Determine the [X, Y] coordinate at the center of the cell enclosing the given text.  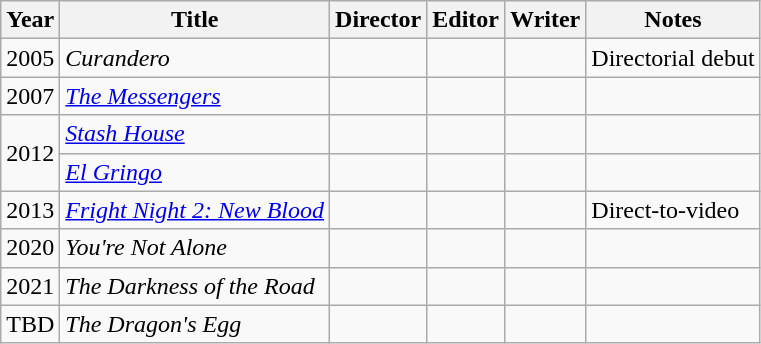
The Messengers [195, 96]
Title [195, 20]
Year [30, 20]
2020 [30, 248]
Editor [466, 20]
Direct-to-video [673, 210]
Stash House [195, 134]
El Gringo [195, 172]
Writer [546, 20]
2007 [30, 96]
You're Not Alone [195, 248]
The Darkness of the Road [195, 286]
2013 [30, 210]
2005 [30, 58]
The Dragon's Egg [195, 324]
Curandero [195, 58]
Directorial debut [673, 58]
Notes [673, 20]
TBD [30, 324]
2012 [30, 153]
Director [378, 20]
2021 [30, 286]
Fright Night 2: New Blood [195, 210]
